Determine the [x, y] coordinate at the center of the cell enclosing the given text.  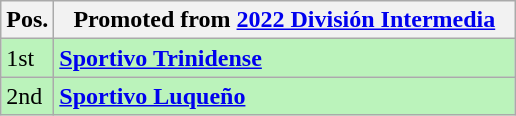
1st [28, 58]
Sportivo Luqueño [284, 96]
Sportivo Trinidense [284, 58]
Promoted from 2022 División Intermedia [284, 20]
Pos. [28, 20]
2nd [28, 96]
